Determine the [X, Y] coordinate at the center of the cell enclosing the given text.  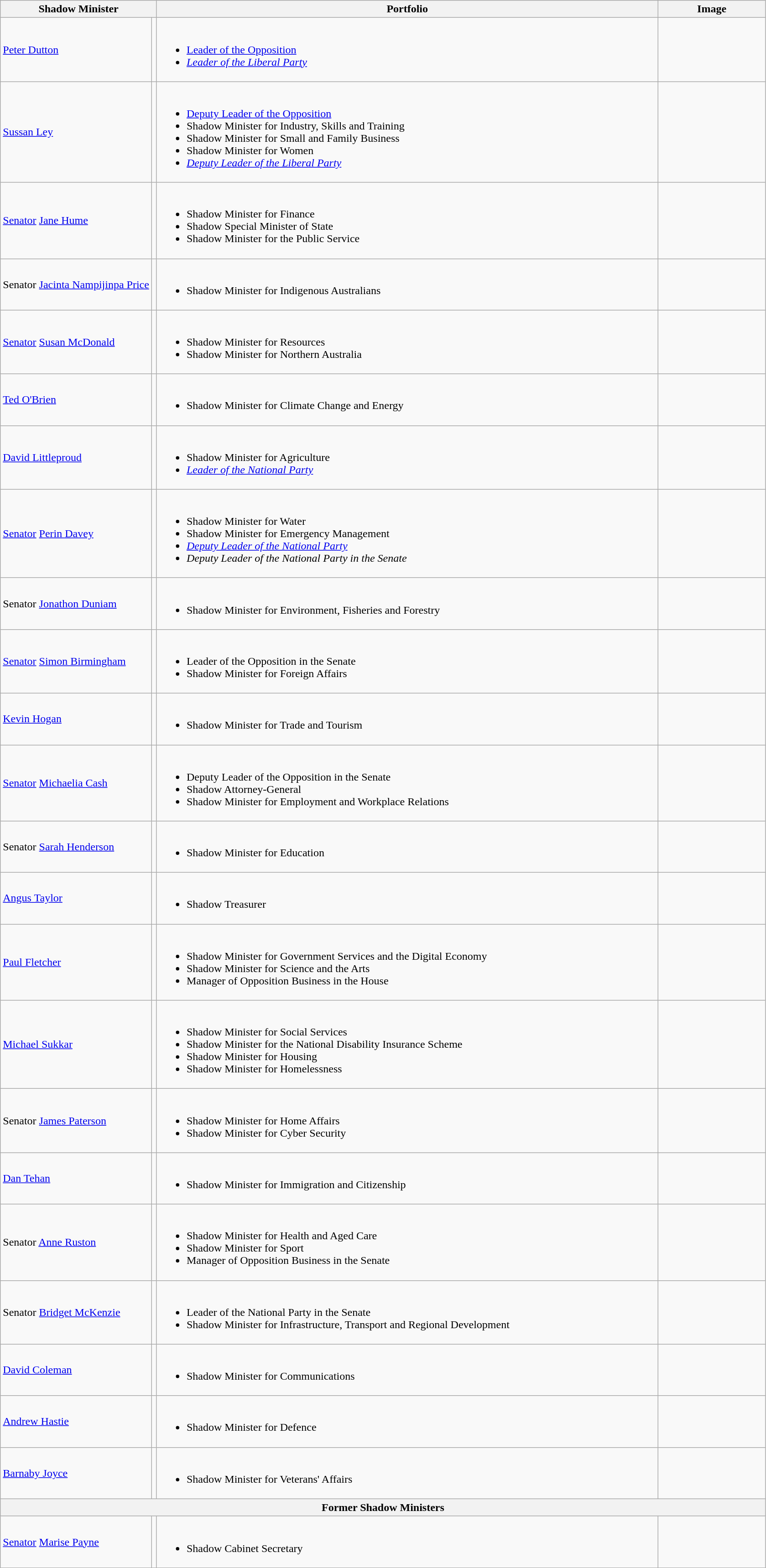
Senator Simon Birmingham [76, 661]
Leader of the Opposition in the SenateShadow Minister for Foreign Affairs [407, 661]
Senator Jacinta Nampijinpa Price [76, 285]
Leader of the National Party in the SenateShadow Minister for Infrastructure, Transport and Regional Development [407, 1312]
David Coleman [76, 1370]
Shadow Minister for Education [407, 847]
Shadow Minister for Veterans' Affairs [407, 1473]
Michael Sukkar [76, 1045]
Senator Sarah Henderson [76, 847]
Portfolio [407, 9]
Shadow Minister for Government Services and the Digital EconomyShadow Minister for Science and the ArtsManager of Opposition Business in the House [407, 962]
Shadow Minister for Indigenous Australians [407, 285]
Peter Dutton [76, 50]
Senator Anne Ruston [76, 1242]
Shadow Minister for Defence [407, 1422]
Shadow Minister for Climate Change and Energy [407, 399]
Shadow Minister for FinanceShadow Special Minister of StateShadow Minister for the Public Service [407, 221]
Angus Taylor [76, 898]
Andrew Hastie [76, 1422]
Shadow Minister for WaterShadow Minister for Emergency ManagementDeputy Leader of the National PartyDeputy Leader of the National Party in the Senate [407, 533]
Senator Michaelia Cash [76, 783]
Shadow Minister [78, 9]
Dan Tehan [76, 1178]
Senator Marise Payne [76, 1542]
David Littleproud [76, 457]
Shadow Treasurer [407, 898]
Senator Bridget McKenzie [76, 1312]
Senator Jane Hume [76, 221]
Shadow Minister for AgricultureLeader of the National Party [407, 457]
Senator Perin Davey [76, 533]
Barnaby Joyce [76, 1473]
Leader of the OppositionLeader of the Liberal Party [407, 50]
Image [712, 9]
Former Shadow Ministers [383, 1507]
Sussan Ley [76, 132]
Shadow Minister for ResourcesShadow Minister for Northern Australia [407, 342]
Shadow Cabinet Secretary [407, 1542]
Ted O'Brien [76, 399]
Shadow Minister for Health and Aged CareShadow Minister for SportManager of Opposition Business in the Senate [407, 1242]
Shadow Minister for Home AffairsShadow Minister for Cyber Security [407, 1121]
Senator Jonathon Duniam [76, 604]
Deputy Leader of the Opposition in the SenateShadow Attorney-GeneralShadow Minister for Employment and Workplace Relations [407, 783]
Senator Susan McDonald [76, 342]
Paul Fletcher [76, 962]
Shadow Minister for Communications [407, 1370]
Shadow Minister for Trade and Tourism [407, 719]
Shadow Minister for Environment, Fisheries and Forestry [407, 604]
Kevin Hogan [76, 719]
Shadow Minister for Immigration and Citizenship [407, 1178]
Senator James Paterson [76, 1121]
